Capture the cell that displays the provided text and extract its [x, y] central coordinate. 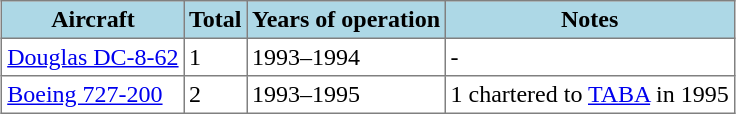
1993–1995 [346, 95]
Total [216, 20]
Years of operation [346, 20]
- [590, 57]
1 [216, 57]
Notes [590, 20]
1 chartered to TABA in 1995 [590, 95]
2 [216, 95]
Boeing 727-200 [93, 95]
1993–1994 [346, 57]
Aircraft [93, 20]
Douglas DC-8-62 [93, 57]
